Extract the [X, Y] coordinate from the center of the cell holding the provided text.  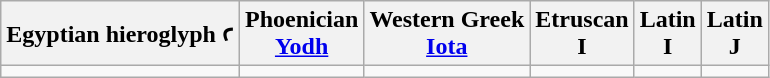
Western GreekIota [447, 34]
Egyptian hieroglyph ꜥ [120, 34]
EtruscanI [582, 34]
LatinI [668, 34]
Phoenician Yodh [301, 34]
LatinJ [734, 34]
